Identify which cell holds the provided text, then report its (x, y) central coordinate. 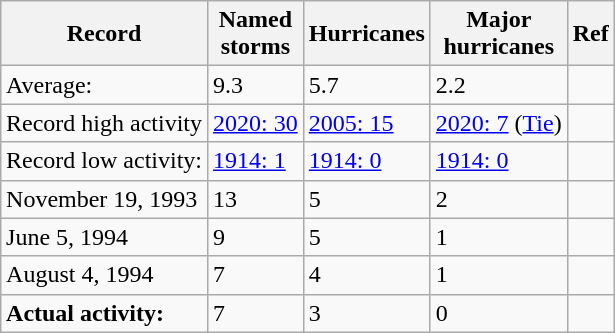
0 (498, 313)
Majorhurricanes (498, 34)
Record (104, 34)
November 19, 1993 (104, 199)
2020: 30 (256, 123)
4 (366, 275)
June 5, 1994 (104, 237)
3 (366, 313)
2 (498, 199)
5.7 (366, 85)
August 4, 1994 (104, 275)
Hurricanes (366, 34)
Average: (104, 85)
Actual activity: (104, 313)
Ref (590, 34)
2005: 15 (366, 123)
9.3 (256, 85)
1914: 1 (256, 161)
Record low activity: (104, 161)
2020: 7 (Tie) (498, 123)
Namedstorms (256, 34)
2.2 (498, 85)
Record high activity (104, 123)
9 (256, 237)
13 (256, 199)
